Return the [x, y] coordinate for the center point of the cell that contains the specified text.  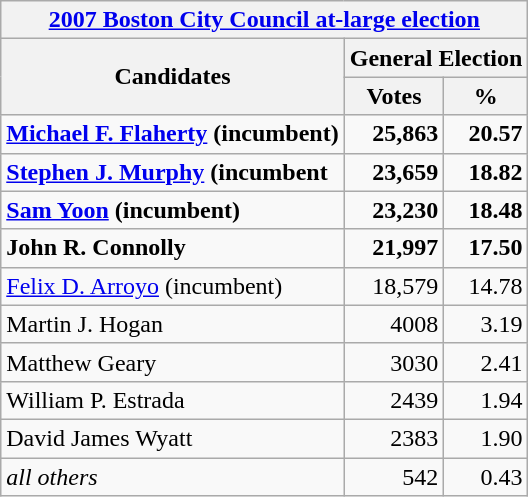
John R. Connolly [172, 248]
14.78 [486, 286]
General Election [436, 58]
2.41 [486, 362]
Matthew Geary [172, 362]
Felix D. Arroyo (incumbent) [172, 286]
% [486, 96]
David James Wyatt [172, 438]
1.90 [486, 438]
2007 Boston City Council at-large election [264, 20]
0.43 [486, 477]
2383 [394, 438]
1.94 [486, 400]
4008 [394, 324]
18.48 [486, 210]
Martin J. Hogan [172, 324]
23,659 [394, 172]
3030 [394, 362]
all others [172, 477]
William P. Estrada [172, 400]
Stephen J. Murphy (incumbent [172, 172]
2439 [394, 400]
21,997 [394, 248]
Votes [394, 96]
18,579 [394, 286]
3.19 [486, 324]
18.82 [486, 172]
20.57 [486, 134]
25,863 [394, 134]
23,230 [394, 210]
542 [394, 477]
Candidates [172, 77]
17.50 [486, 248]
Michael F. Flaherty (incumbent) [172, 134]
Sam Yoon (incumbent) [172, 210]
